Identify which cell holds the provided text, then report its [x, y] central coordinate. 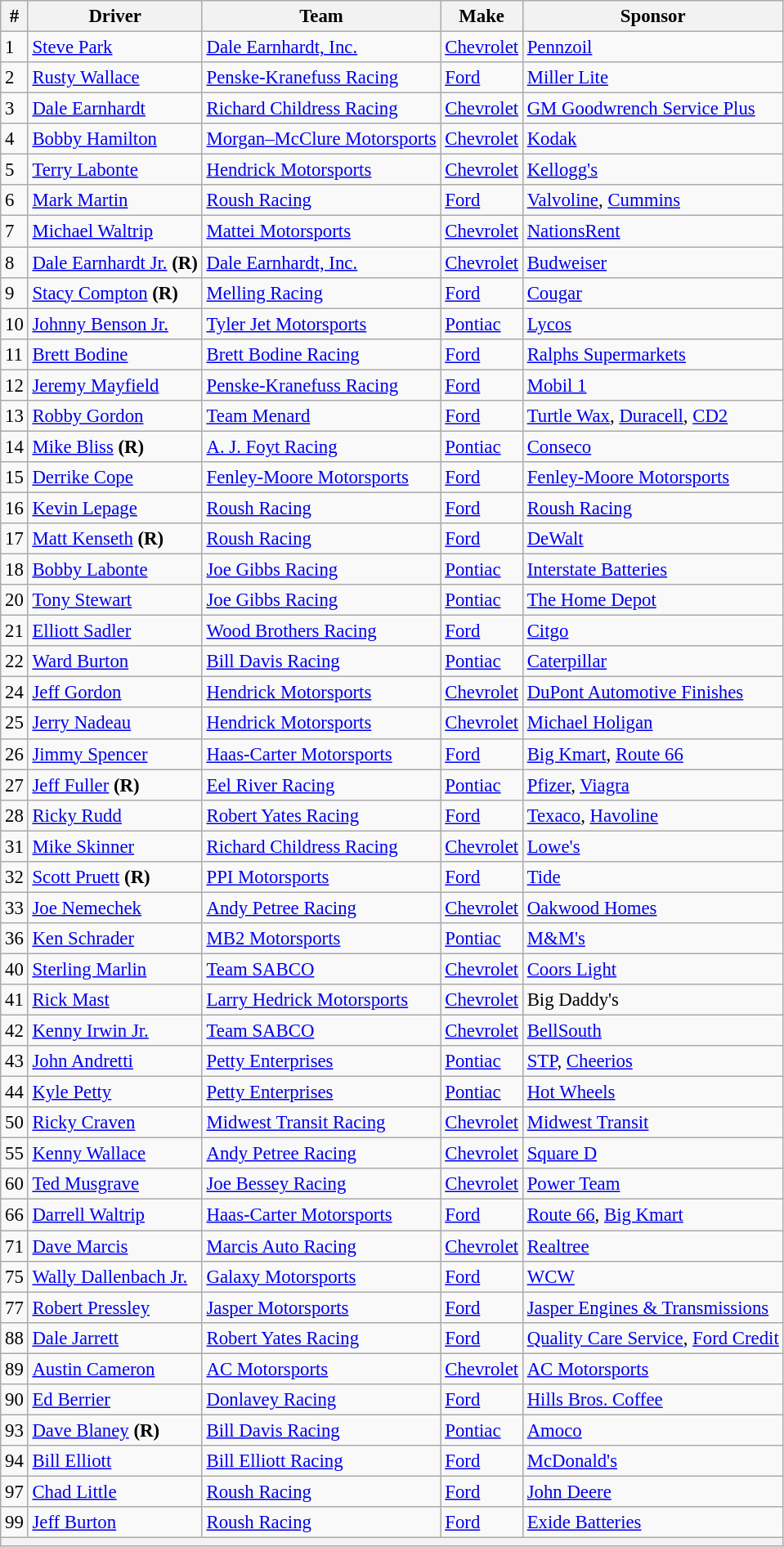
Realtree [652, 1246]
Mike Bliss (R) [114, 446]
Oakwood Homes [652, 908]
89 [15, 1369]
Tide [652, 877]
28 [15, 815]
2 [15, 78]
Robby Gordon [114, 416]
Brett Bodine Racing [321, 354]
25 [15, 724]
15 [15, 478]
WCW [652, 1276]
Jeff Fuller (R) [114, 785]
Kodak [652, 139]
Jasper Engines & Transmissions [652, 1307]
Dave Marcis [114, 1246]
Quality Care Service, Ford Credit [652, 1338]
Larry Hedrick Motorsports [321, 1000]
41 [15, 1000]
# [15, 16]
Tony Stewart [114, 600]
Dale Earnhardt [114, 109]
18 [15, 570]
Kenny Irwin Jr. [114, 1031]
Jimmy Spencer [114, 754]
94 [15, 1461]
Kenny Wallace [114, 1154]
5 [15, 170]
Darrell Waltrip [114, 1215]
Bobby Hamilton [114, 139]
16 [15, 508]
44 [15, 1092]
Citgo [652, 631]
Wally Dallenbach Jr. [114, 1276]
99 [15, 1522]
Rick Mast [114, 1000]
Pennzoil [652, 47]
Bill Elliott Racing [321, 1461]
20 [15, 600]
BellSouth [652, 1031]
Valvoline, Cummins [652, 200]
1 [15, 47]
Square D [652, 1154]
Texaco, Havoline [652, 815]
Joe Nemechek [114, 908]
Matt Kenseth (R) [114, 539]
40 [15, 969]
Galaxy Motorsports [321, 1276]
John Deere [652, 1491]
DuPont Automotive Finishes [652, 693]
Terry Labonte [114, 170]
Miller Lite [652, 78]
6 [15, 200]
Sterling Marlin [114, 969]
Ward Burton [114, 661]
Big Kmart, Route 66 [652, 754]
26 [15, 754]
Hills Bros. Coffee [652, 1400]
Derrike Cope [114, 478]
Kevin Lepage [114, 508]
Elliott Sadler [114, 631]
Michael Waltrip [114, 231]
Make [482, 16]
STP, Cheerios [652, 1061]
Morgan–McClure Motorsports [321, 139]
Kyle Petty [114, 1092]
8 [15, 262]
Big Daddy's [652, 1000]
Power Team [652, 1185]
Jerry Nadeau [114, 724]
Exide Batteries [652, 1522]
Eel River Racing [321, 785]
Ed Berrier [114, 1400]
M&M's [652, 939]
27 [15, 785]
Bill Elliott [114, 1461]
Brett Bodine [114, 354]
50 [15, 1123]
Turtle Wax, Duracell, CD2 [652, 416]
Team Menard [321, 416]
PPI Motorsports [321, 877]
43 [15, 1061]
Jeff Burton [114, 1522]
Driver [114, 16]
Cougar [652, 293]
93 [15, 1430]
Mike Skinner [114, 846]
Midwest Transit [652, 1123]
Stacy Compton (R) [114, 293]
31 [15, 846]
Marcis Auto Racing [321, 1246]
Amoco [652, 1430]
88 [15, 1338]
NationsRent [652, 231]
GM Goodwrench Service Plus [652, 109]
Ricky Craven [114, 1123]
66 [15, 1215]
Team [321, 16]
Joe Bessey Racing [321, 1185]
Bobby Labonte [114, 570]
21 [15, 631]
60 [15, 1185]
Pfizer, Viagra [652, 785]
Michael Holigan [652, 724]
MB2 Motorsports [321, 939]
Conseco [652, 446]
3 [15, 109]
Caterpillar [652, 661]
Austin Cameron [114, 1369]
97 [15, 1491]
7 [15, 231]
Ted Musgrave [114, 1185]
Rusty Wallace [114, 78]
Donlavey Racing [321, 1400]
The Home Depot [652, 600]
Melling Racing [321, 293]
Chad Little [114, 1491]
Wood Brothers Racing [321, 631]
Hot Wheels [652, 1092]
71 [15, 1246]
Route 66, Big Kmart [652, 1215]
Dave Blaney (R) [114, 1430]
4 [15, 139]
Interstate Batteries [652, 570]
17 [15, 539]
Sponsor [652, 16]
11 [15, 354]
Mattei Motorsports [321, 231]
Midwest Transit Racing [321, 1123]
12 [15, 385]
10 [15, 324]
Kellogg's [652, 170]
14 [15, 446]
Scott Pruett (R) [114, 877]
DeWalt [652, 539]
75 [15, 1276]
Lycos [652, 324]
Ricky Rudd [114, 815]
13 [15, 416]
Jeff Gordon [114, 693]
Dale Jarrett [114, 1338]
22 [15, 661]
Tyler Jet Motorsports [321, 324]
Mark Martin [114, 200]
9 [15, 293]
24 [15, 693]
33 [15, 908]
A. J. Foyt Racing [321, 446]
32 [15, 877]
55 [15, 1154]
36 [15, 939]
Robert Pressley [114, 1307]
Steve Park [114, 47]
90 [15, 1400]
Mobil 1 [652, 385]
Ralphs Supermarkets [652, 354]
McDonald's [652, 1461]
Jeremy Mayfield [114, 385]
42 [15, 1031]
Jasper Motorsports [321, 1307]
Lowe's [652, 846]
77 [15, 1307]
Johnny Benson Jr. [114, 324]
Coors Light [652, 969]
John Andretti [114, 1061]
Ken Schrader [114, 939]
Dale Earnhardt Jr. (R) [114, 262]
Budweiser [652, 262]
